Identify which cell holds the provided text, then report its (X, Y) central coordinate. 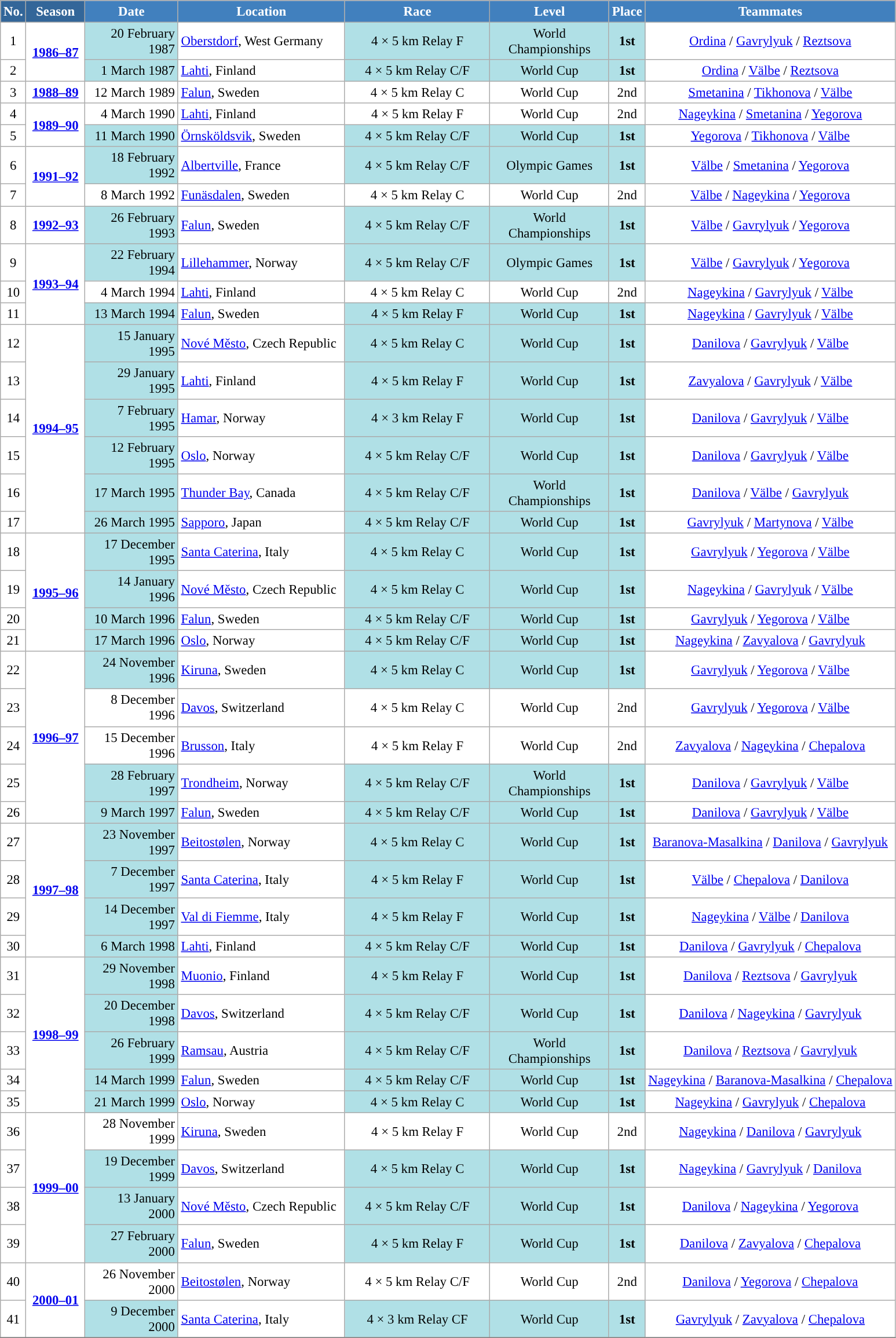
Danilova / Zavyalova / Chepalova (770, 1244)
20 (13, 619)
1997–98 (56, 890)
Lillehammer, Norway (261, 262)
1 (13, 42)
Gavrylyuk / Martynova / Välbe (770, 522)
8 (13, 225)
6 March 1998 (132, 946)
11 March 1990 (132, 136)
1993–94 (56, 284)
Level (550, 12)
14 December 1997 (132, 916)
22 February 1994 (132, 262)
30 (13, 946)
Muonio, Finland (261, 975)
Val di Fiemme, Italy (261, 916)
18 (13, 553)
1996–97 (56, 737)
15 December 1996 (132, 745)
26 November 2000 (132, 1281)
Funäsdalen, Sweden (261, 195)
Danilova / Nageykina / Yegorova (770, 1206)
Hamar, Norway (261, 418)
Oberstdorf, West Germany (261, 42)
26 (13, 812)
1986–87 (56, 52)
Date (132, 12)
35 (13, 1102)
13 March 1994 (132, 313)
Zavyalova / Nageykina / Chepalova (770, 745)
Trondheim, Norway (261, 783)
Nageykina / Välbe / Danilova (770, 916)
Race (417, 12)
Nageykina / Gavrylyuk / Chepalova (770, 1102)
Smetanina / Tikhonova / Välbe (770, 93)
22 (13, 671)
27 February 2000 (132, 1244)
4 March 1990 (132, 114)
39 (13, 1244)
Ramsau, Austria (261, 1051)
15 (13, 455)
29 November 1998 (132, 975)
Place (627, 12)
7 February 1995 (132, 418)
Season (56, 12)
Zavyalova / Gavrylyuk / Välbe (770, 381)
18 February 1992 (132, 166)
9 (13, 262)
1999–00 (56, 1187)
No. (13, 12)
Örnsköldsvik, Sweden (261, 136)
20 February 1987 (132, 42)
17 December 1995 (132, 553)
Teammates (770, 12)
14 January 1996 (132, 590)
Location (261, 12)
Nageykina / Zavyalova / Gavrylyuk (770, 641)
Välbe / Smetanina / Yegorova (770, 166)
25 (13, 783)
27 (13, 842)
23 November 1997 (132, 842)
4 × 3 km Relay F (417, 418)
4 March 1994 (132, 292)
28 February 1997 (132, 783)
33 (13, 1051)
13 January 2000 (132, 1206)
4 (13, 114)
Brusson, Italy (261, 745)
12 March 1989 (132, 93)
Nageykina / Gavrylyuk / Danilova (770, 1169)
8 March 1992 (132, 195)
Gavrylyuk / Zavyalova / Chepalova (770, 1318)
4 × 3 km Relay CF (417, 1318)
26 February 1999 (132, 1051)
10 (13, 292)
29 (13, 916)
21 (13, 641)
1989–90 (56, 125)
9 March 1997 (132, 812)
6 (13, 166)
24 November 1996 (132, 671)
17 March 1996 (132, 641)
10 March 1996 (132, 619)
Danilova / Yegorova / Chepalova (770, 1281)
Yegorova / Tikhonova / Välbe (770, 136)
Nageykina / Baranova-Masalkina / Chepalova (770, 1080)
34 (13, 1080)
1988–89 (56, 93)
Danilova / Nageykina / Gavrylyuk (770, 1014)
41 (13, 1318)
21 March 1999 (132, 1102)
20 December 1998 (132, 1014)
36 (13, 1132)
32 (13, 1014)
Ordina / Gavrylyuk / Reztsova (770, 42)
1992–93 (56, 225)
40 (13, 1281)
1995–96 (56, 593)
Ordina / Välbe / Reztsova (770, 71)
38 (13, 1206)
1991–92 (56, 177)
19 (13, 590)
31 (13, 975)
28 November 1999 (132, 1132)
1 March 1987 (132, 71)
17 (13, 522)
3 (13, 93)
Albertville, France (261, 166)
28 (13, 879)
26 February 1993 (132, 225)
Nageykina / Danilova / Gavrylyuk (770, 1132)
9 December 2000 (132, 1318)
14 (13, 418)
37 (13, 1169)
1994–95 (56, 429)
12 February 1995 (132, 455)
1998–99 (56, 1034)
8 December 1996 (132, 708)
Thunder Bay, Canada (261, 492)
Nageykina / Smetanina / Yegorova (770, 114)
13 (13, 381)
Välbe / Chepalova / Danilova (770, 879)
Danilova / Gavrylyuk / Chepalova (770, 946)
2000–01 (56, 1300)
29 January 1995 (132, 381)
Sapporo, Japan (261, 522)
11 (13, 313)
Danilova / Välbe / Gavrylyuk (770, 492)
26 March 1995 (132, 522)
Välbe / Nageykina / Yegorova (770, 195)
Baranova-Masalkina / Danilova / Gavrylyuk (770, 842)
7 December 1997 (132, 879)
12 (13, 343)
14 March 1999 (132, 1080)
7 (13, 195)
24 (13, 745)
19 December 1999 (132, 1169)
23 (13, 708)
2 (13, 71)
16 (13, 492)
5 (13, 136)
15 January 1995 (132, 343)
17 March 1995 (132, 492)
